Capture the cell that displays the provided text and extract its [X, Y] central coordinate. 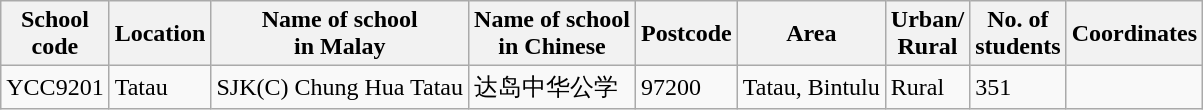
Name of schoolin Malay [340, 34]
Tatau [160, 88]
Postcode [687, 34]
Area [811, 34]
Urban/Rural [927, 34]
No. ofstudents [1018, 34]
Coordinates [1134, 34]
YCC9201 [55, 88]
351 [1018, 88]
达岛中华公学 [552, 88]
Rural [927, 88]
97200 [687, 88]
SJK(C) Chung Hua Tatau [340, 88]
Tatau, Bintulu [811, 88]
Location [160, 34]
Name of schoolin Chinese [552, 34]
Schoolcode [55, 34]
